Scan for the cell matching the given text and deliver its (X, Y) coordinate at center. 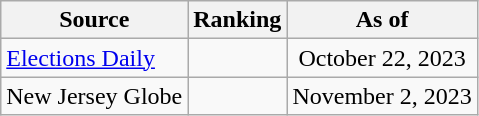
Elections Daily (94, 58)
Ranking (238, 20)
New Jersey Globe (94, 96)
Source (94, 20)
October 22, 2023 (382, 58)
November 2, 2023 (382, 96)
As of (382, 20)
